Return the (X, Y) coordinate for the center point of the cell that contains the specified text.  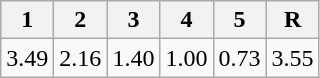
1 (28, 20)
3.49 (28, 58)
1.40 (134, 58)
0.73 (240, 58)
3 (134, 20)
5 (240, 20)
2.16 (80, 58)
1.00 (186, 58)
4 (186, 20)
R (292, 20)
3.55 (292, 58)
2 (80, 20)
